For the text-containing cell, return its midpoint in [X, Y] coordinate format. 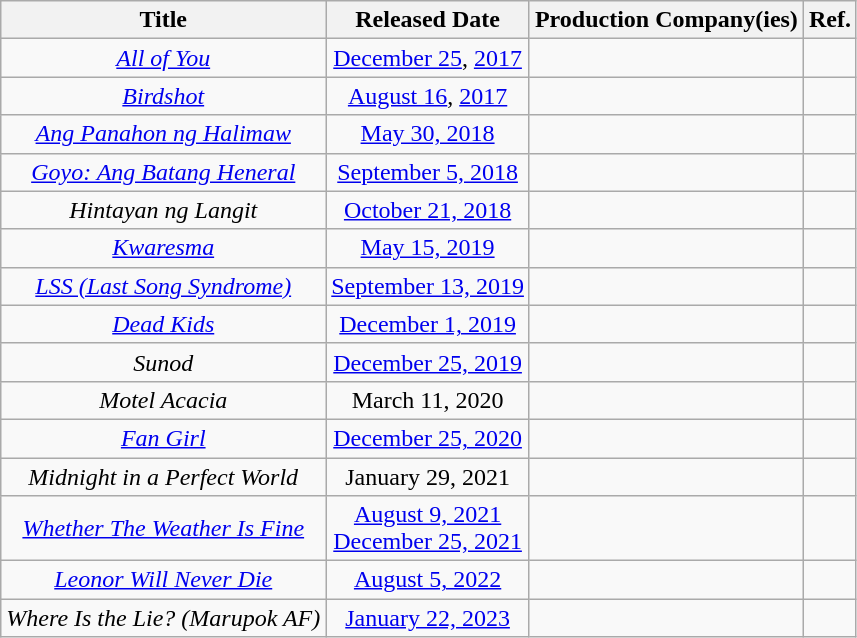
Dead Kids [164, 324]
December 25, 2020 [428, 438]
January 29, 2021 [428, 477]
Hintayan ng Langit [164, 210]
May 30, 2018 [428, 134]
Midnight in a Perfect World [164, 477]
August 9, 2021December 25, 2021 [428, 528]
Released Date [428, 20]
January 22, 2023 [428, 618]
Where Is the Lie? (Marupok AF) [164, 618]
Title [164, 20]
Kwaresma [164, 248]
Ang Panahon ng Halimaw [164, 134]
May 15, 2019 [428, 248]
Production Company(ies) [666, 20]
Motel Acacia [164, 400]
March 11, 2020 [428, 400]
August 5, 2022 [428, 580]
December 25, 2017 [428, 58]
Whether The Weather Is Fine [164, 528]
December 1, 2019 [428, 324]
Ref. [830, 20]
September 13, 2019 [428, 286]
All of You [164, 58]
September 5, 2018 [428, 172]
August 16, 2017 [428, 96]
October 21, 2018 [428, 210]
Birdshot [164, 96]
Goyo: Ang Batang Heneral [164, 172]
LSS (Last Song Syndrome) [164, 286]
Fan Girl [164, 438]
December 25, 2019 [428, 362]
Leonor Will Never Die [164, 580]
Sunod [164, 362]
